Scan for the cell matching the given text and deliver its (X, Y) coordinate at center. 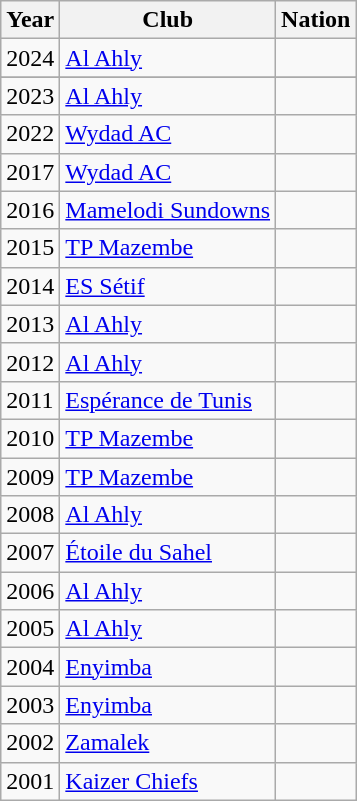
2009 (30, 477)
2004 (30, 667)
2006 (30, 591)
2012 (30, 362)
Kaizer Chiefs (168, 781)
Mamelodi Sundowns (168, 210)
Espérance de Tunis (168, 400)
2014 (30, 286)
Year (30, 20)
2024 (30, 58)
Club (168, 20)
Zamalek (168, 743)
2002 (30, 743)
Étoile du Sahel (168, 553)
Nation (316, 20)
2011 (30, 400)
2023 (30, 96)
2013 (30, 324)
2022 (30, 134)
2001 (30, 781)
2008 (30, 515)
2005 (30, 629)
2015 (30, 248)
2017 (30, 172)
2007 (30, 553)
ES Sétif (168, 286)
2003 (30, 705)
2016 (30, 210)
2010 (30, 438)
